Identify which cell holds the provided text, then report its [x, y] central coordinate. 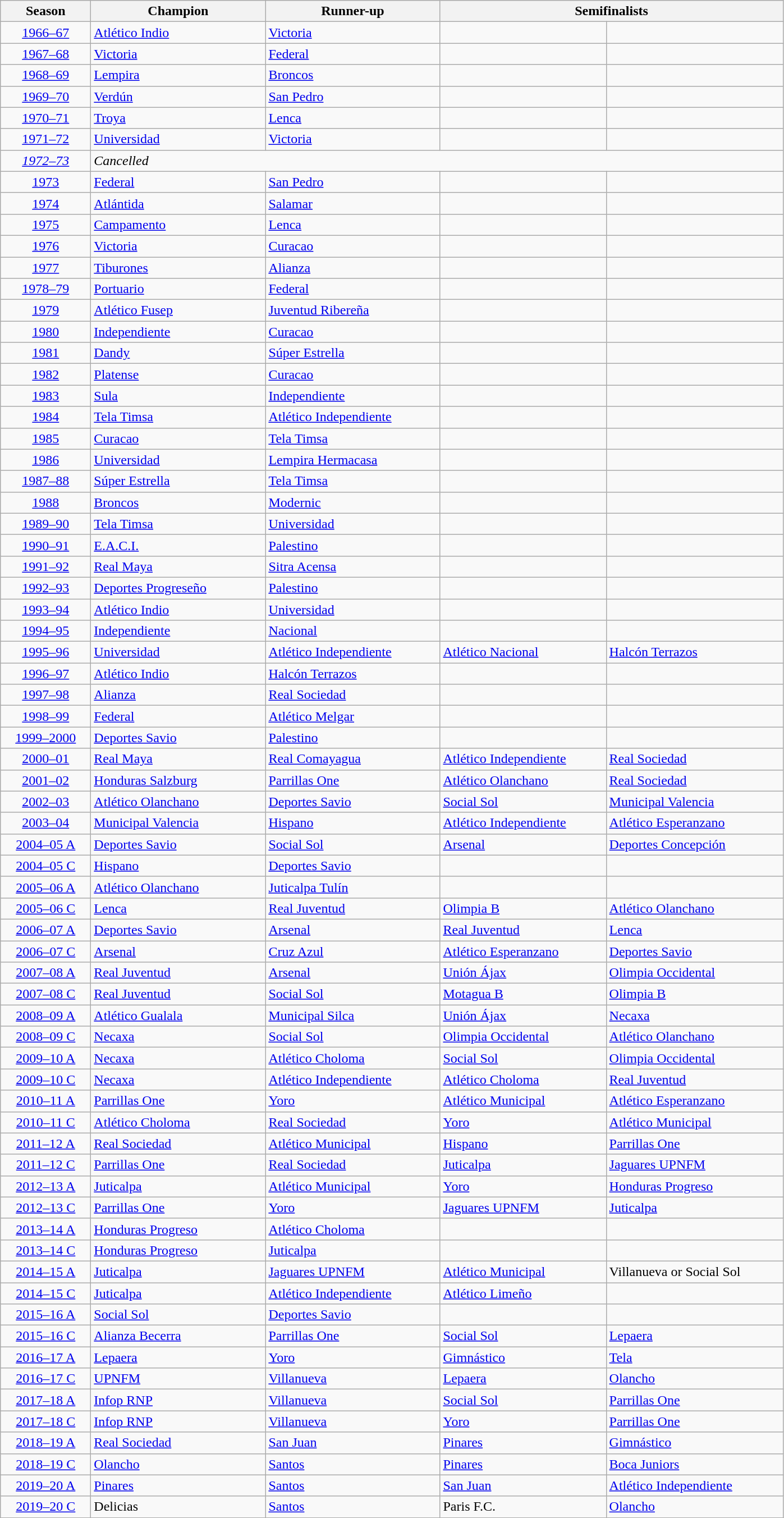
1977 [46, 268]
1973 [46, 182]
1967–68 [46, 54]
1974 [46, 203]
1968–69 [46, 75]
1995–96 [46, 652]
Cruz Azul [352, 952]
2007–08 C [46, 994]
1989–90 [46, 524]
Nacional [352, 631]
2011–12 A [46, 1144]
2001–02 [46, 780]
Cancelled [437, 161]
Atlético Nacional [523, 652]
Juventud Ribereña [352, 310]
Atlético Limeño [523, 1293]
Deportes Concepción [695, 844]
1971–72 [46, 139]
2003–04 [46, 823]
Portuario [178, 289]
Modernic [352, 502]
Deportes Progreseño [178, 588]
Villanueva or Social Sol [695, 1272]
1975 [46, 225]
2009–10 A [46, 1058]
Honduras Salzburg [178, 780]
2012–13 A [46, 1186]
1984 [46, 417]
1969–70 [46, 97]
Lempira Hermacasa [352, 460]
E.A.C.I. [178, 545]
1987–88 [46, 481]
Champion [178, 11]
2000–01 [46, 759]
2019–20 A [46, 1485]
2018–19 C [46, 1464]
2004–05 A [46, 844]
Lempira [178, 75]
2013–14 C [46, 1250]
1972–73 [46, 161]
1991–92 [46, 566]
UPNFM [178, 1379]
1981 [46, 353]
Sula [178, 396]
1980 [46, 332]
Verdún [178, 97]
Dandy [178, 353]
2005–06 A [46, 887]
2007–08 A [46, 973]
1992–93 [46, 588]
2017–18 C [46, 1421]
1978–79 [46, 289]
Delicias [178, 1507]
Salamar [352, 203]
2011–12 C [46, 1165]
Platense [178, 374]
2016–17 A [46, 1357]
Boca Juniors [695, 1464]
Tela [695, 1357]
2019–20 C [46, 1507]
2017–18 A [46, 1400]
Atlético Melgar [352, 716]
2016–17 C [46, 1379]
1988 [46, 502]
Campamento [178, 225]
Atlántida [178, 203]
1982 [46, 374]
Real Comayagua [352, 759]
1998–99 [46, 716]
2006–07 C [46, 952]
2015–16 C [46, 1336]
1976 [46, 246]
Juticalpa Tulín [352, 887]
Paris F.C. [523, 1507]
1996–97 [46, 674]
2006–07 A [46, 930]
1966–67 [46, 33]
1999–2000 [46, 738]
1970–71 [46, 118]
2009–10 C [46, 1080]
1994–95 [46, 631]
Tiburones [178, 268]
2013–14 A [46, 1229]
Troya [178, 118]
Semifinalists [612, 11]
Atlético Gualala [178, 1016]
2010–11 C [46, 1122]
2014–15 C [46, 1293]
2008–09 C [46, 1037]
1993–94 [46, 609]
2015–16 A [46, 1315]
1983 [46, 396]
1986 [46, 460]
Runner-up [352, 11]
Alianza Becerra [178, 1336]
Motagua B [523, 994]
1990–91 [46, 545]
2012–13 C [46, 1208]
2008–09 A [46, 1016]
2014–15 A [46, 1272]
1979 [46, 310]
1997–98 [46, 695]
2002–03 [46, 802]
2018–19 A [46, 1443]
2005–06 C [46, 908]
2004–05 C [46, 866]
Season [46, 11]
Atlético Fusep [178, 310]
Sitra Acensa [352, 566]
2010–11 A [46, 1101]
1985 [46, 438]
Municipal Silca [352, 1016]
